Search for the cell housing the specified text and yield its (x, y) center coordinate. 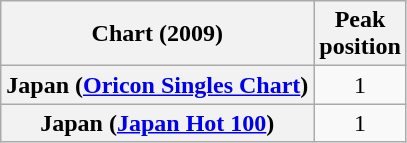
Chart (2009) (158, 34)
Peak position (360, 34)
Japan (Oricon Singles Chart) (158, 85)
Japan (Japan Hot 100) (158, 123)
